Return [X, Y] of the center of cell containing provided text 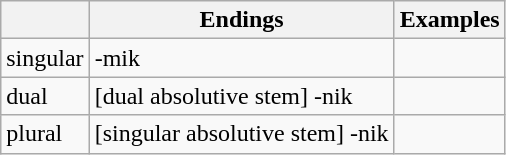
[singular absolutive stem] -nik [242, 134]
singular [45, 58]
Endings [242, 20]
dual [45, 96]
[dual absolutive stem] -nik [242, 96]
Examples [450, 20]
-mik [242, 58]
plural [45, 134]
